From the cell containing the given text, extract its center point as [X, Y] coordinate. 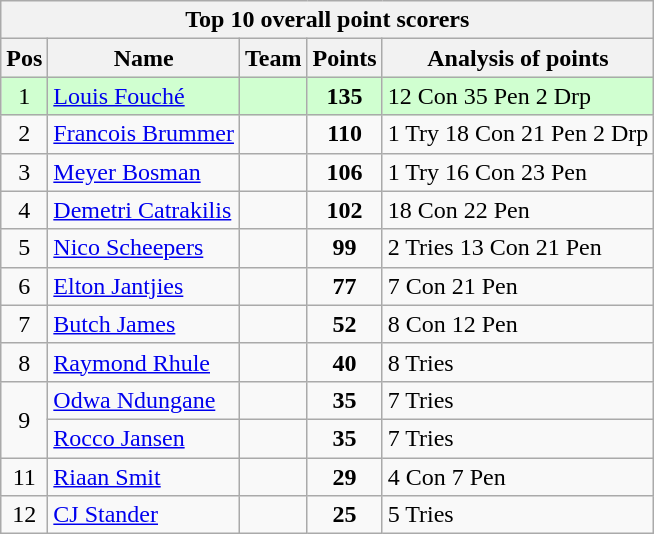
Rocco Jansen [144, 438]
Odwa Ndungane [144, 400]
5 [24, 248]
52 [344, 324]
4 Con 7 Pen [518, 477]
9 [24, 419]
CJ Stander [144, 515]
2 Tries 13 Con 21 Pen [518, 248]
Analysis of points [518, 58]
1 Try 16 Con 23 Pen [518, 172]
3 [24, 172]
Demetri Catrakilis [144, 210]
Name [144, 58]
110 [344, 134]
Raymond Rhule [144, 362]
5 Tries [518, 515]
Team [274, 58]
135 [344, 96]
7 [24, 324]
6 [24, 286]
Top 10 overall point scorers [328, 20]
12 Con 35 Pen 2 Drp [518, 96]
11 [24, 477]
8 [24, 362]
Elton Jantjies [144, 286]
Pos [24, 58]
102 [344, 210]
2 [24, 134]
106 [344, 172]
Butch James [144, 324]
Francois Brummer [144, 134]
8 Con 12 Pen [518, 324]
29 [344, 477]
12 [24, 515]
1 [24, 96]
18 Con 22 Pen [518, 210]
25 [344, 515]
40 [344, 362]
Meyer Bosman [144, 172]
4 [24, 210]
Louis Fouché [144, 96]
Points [344, 58]
8 Tries [518, 362]
7 Con 21 Pen [518, 286]
Riaan Smit [144, 477]
1 Try 18 Con 21 Pen 2 Drp [518, 134]
99 [344, 248]
77 [344, 286]
Nico Scheepers [144, 248]
